Identify which cell holds the provided text, then report its [x, y] central coordinate. 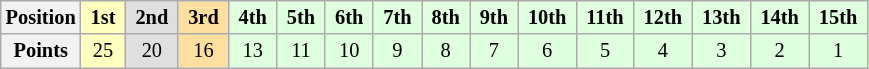
4th [253, 17]
6 [547, 51]
16 [203, 51]
2 [779, 51]
8 [446, 51]
9th [494, 17]
12th [663, 17]
25 [104, 51]
Points [41, 51]
8th [446, 17]
9 [397, 51]
3rd [203, 17]
Position [41, 17]
14th [779, 17]
15th [838, 17]
1st [104, 17]
11 [301, 51]
11th [604, 17]
2nd [152, 17]
1 [838, 51]
5th [301, 17]
6th [349, 17]
13th [721, 17]
4 [663, 51]
13 [253, 51]
7th [397, 17]
10 [349, 51]
3 [721, 51]
7 [494, 51]
5 [604, 51]
10th [547, 17]
20 [152, 51]
